Scan for the cell matching the given text and deliver its (X, Y) coordinate at center. 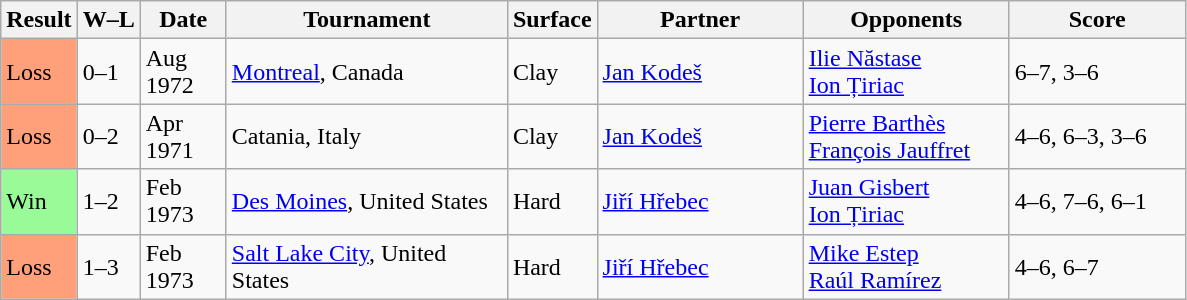
4–6, 7–6, 6–1 (1097, 202)
Salt Lake City, United States (366, 266)
Montreal, Canada (366, 72)
Juan Gisbert Ion Țiriac (906, 202)
Ilie Năstase Ion Țiriac (906, 72)
Date (183, 20)
Win (39, 202)
Tournament (366, 20)
Partner (700, 20)
Surface (552, 20)
Score (1097, 20)
Pierre Barthès François Jauffret (906, 136)
Opponents (906, 20)
Aug 1972 (183, 72)
0–1 (108, 72)
6–7, 3–6 (1097, 72)
Des Moines, United States (366, 202)
0–2 (108, 136)
Mike Estep Raúl Ramírez (906, 266)
4–6, 6–7 (1097, 266)
4–6, 6–3, 3–6 (1097, 136)
Result (39, 20)
Catania, Italy (366, 136)
W–L (108, 20)
1–3 (108, 266)
1–2 (108, 202)
Apr 1971 (183, 136)
